Provide the [x, y] coordinate of the cell's center where the given text is located.  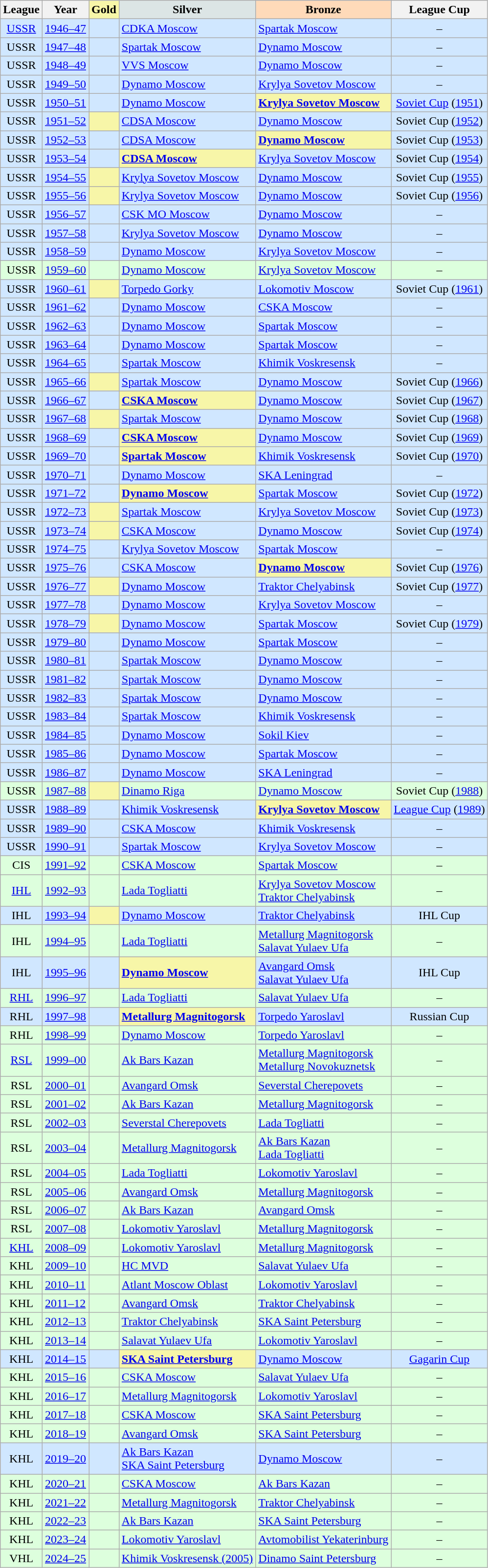
1981–82 [66, 679]
Sokil Kiev [324, 735]
Bronze [324, 10]
2012–13 [66, 1322]
1948–49 [66, 65]
2014–15 [66, 1359]
CDKA Moscow [187, 28]
1968–69 [66, 437]
1969–70 [66, 456]
Soviet Cup (1956) [440, 195]
1956–57 [66, 214]
Ak Bars KazanLada Togliatti [324, 1147]
CIS [22, 865]
1979–80 [66, 642]
2003–04 [66, 1147]
1986–87 [66, 772]
Silver [187, 10]
Soviet Cup (1972) [440, 493]
2023–24 [66, 1540]
1970–71 [66, 474]
1991–92 [66, 865]
1976–77 [66, 586]
1960–61 [66, 289]
2002–03 [66, 1122]
2010–11 [66, 1285]
1950–51 [66, 103]
2011–12 [66, 1303]
Atlant Moscow Oblast [187, 1285]
1989–90 [66, 828]
1965–66 [66, 382]
Soviet Cup (1970) [440, 456]
HC MVD [187, 1266]
VHL [22, 1558]
1984–85 [66, 735]
Soviet Cup (1953) [440, 140]
Gagarin Cup [440, 1359]
1974–75 [66, 549]
1958–59 [66, 252]
Ak Bars KazanSKA Saint Petersburg [187, 1458]
Avangard OmskSalavat Yulaev Ufa [324, 972]
Soviet Cup (1967) [440, 400]
2024–25 [66, 1558]
CSK MO Moscow [187, 214]
League Cup (1989) [440, 809]
Soviet Cup (1976) [440, 568]
League [22, 10]
1975–76 [66, 568]
1998–99 [66, 1035]
VVS Moscow [187, 65]
Soviet Cup (1952) [440, 121]
2006–07 [66, 1210]
1959–60 [66, 270]
Avtomobilist Yekaterinburg [324, 1540]
1995–96 [66, 972]
League Cup [440, 10]
Soviet Cup (1977) [440, 586]
1961–62 [66, 307]
2016–17 [66, 1396]
Soviet Cup (1955) [440, 177]
1964–65 [66, 363]
1988–89 [66, 809]
1962–63 [66, 326]
Soviet Cup (1973) [440, 512]
1987–88 [66, 791]
Soviet Cup (1974) [440, 530]
1973–74 [66, 530]
1949–50 [66, 84]
2019–20 [66, 1458]
2005–06 [66, 1192]
Soviet Cup (1954) [440, 158]
1990–91 [66, 847]
1971–72 [66, 493]
1999–00 [66, 1060]
2017–18 [66, 1415]
Dinamo Saint Petersburg [324, 1558]
Soviet Cup (1968) [440, 419]
Torpedo Gorky [187, 289]
1951–52 [66, 121]
2008–09 [66, 1247]
1980–81 [66, 661]
1993–94 [66, 916]
1967–68 [66, 419]
1946–47 [66, 28]
Soviet Cup (1951) [440, 103]
1996–97 [66, 998]
Soviet Cup (1979) [440, 623]
Khimik Voskresensk (2005) [187, 1558]
Lokomotiv Moscow [324, 289]
1952–53 [66, 140]
1957–58 [66, 233]
Year [66, 10]
1978–79 [66, 623]
Soviet Cup (1966) [440, 382]
2020–21 [66, 1483]
Gold [104, 10]
Krylya Sovetov MoscowTraktor Chelyabinsk [324, 890]
2021–22 [66, 1503]
1955–56 [66, 195]
2001–02 [66, 1104]
1966–67 [66, 400]
1954–55 [66, 177]
2004–05 [66, 1173]
1953–54 [66, 158]
2022–23 [66, 1521]
Soviet Cup (1961) [440, 289]
2018–19 [66, 1433]
2007–08 [66, 1229]
Metallurg MagnitogorskSalavat Yulaev Ufa [324, 941]
1997–98 [66, 1016]
1985–86 [66, 753]
1982–83 [66, 698]
1977–78 [66, 605]
Russian Cup [440, 1016]
Dinamo Riga [187, 791]
1994–95 [66, 941]
1947–48 [66, 47]
2013–14 [66, 1340]
2015–16 [66, 1377]
2009–10 [66, 1266]
1972–73 [66, 512]
Metallurg MagnitogorskMetallurg Novokuznetsk [324, 1060]
2000–01 [66, 1085]
Soviet Cup (1969) [440, 437]
1983–84 [66, 716]
Soviet Cup (1988) [440, 791]
1963–64 [66, 344]
1992–93 [66, 890]
